Identify which cell holds the provided text, then report its (x, y) central coordinate. 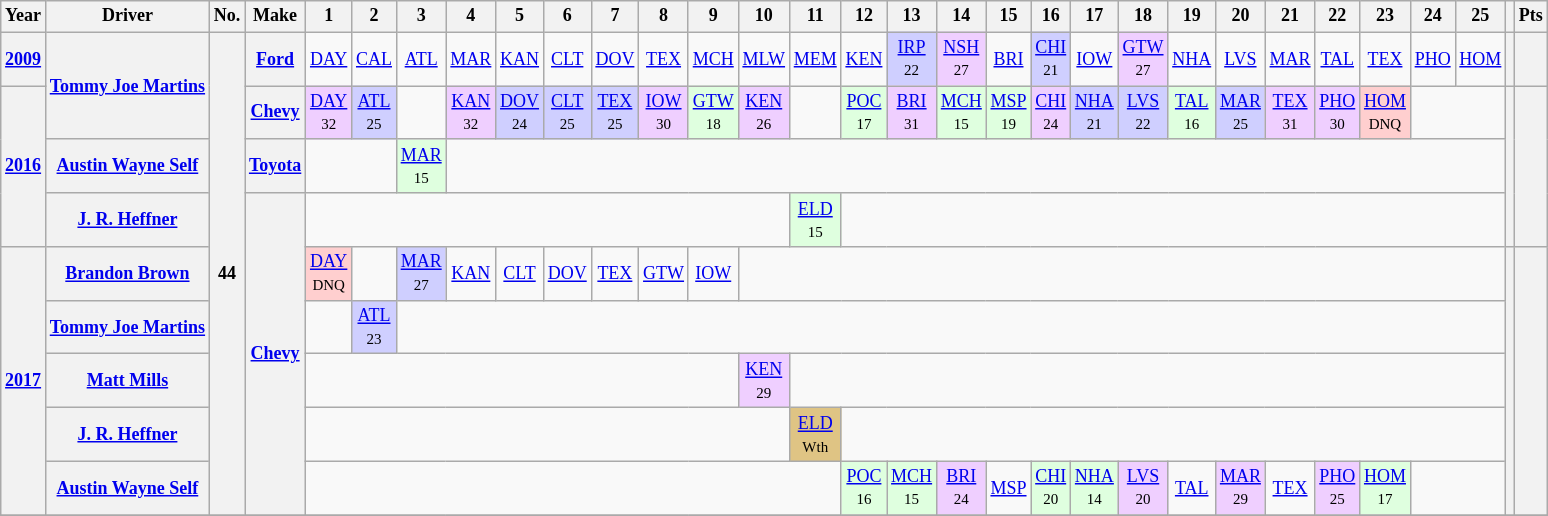
MSP (1008, 488)
13 (912, 16)
PHO25 (1338, 488)
LVS22 (1143, 113)
Toyota (276, 166)
CLT25 (567, 113)
44 (226, 274)
CHI21 (1051, 59)
12 (864, 16)
BRI31 (912, 113)
4 (471, 16)
TAL16 (1192, 113)
22 (1338, 16)
MEM (815, 59)
HOM17 (1386, 488)
CHI20 (1051, 488)
HOM (1480, 59)
NSH27 (961, 59)
GTW27 (1143, 59)
TEX25 (615, 113)
Driver (127, 16)
1 (329, 16)
8 (664, 16)
DAYDNQ (329, 274)
23 (1386, 16)
2016 (24, 166)
2017 (24, 381)
GTW (664, 274)
3 (421, 16)
BRI24 (961, 488)
DOV24 (520, 113)
POC16 (864, 488)
NHA14 (1095, 488)
Ford (276, 59)
11 (815, 16)
BRI (1008, 59)
17 (1095, 16)
ELD15 (815, 220)
21 (1290, 16)
PHO (1432, 59)
PHO30 (1338, 113)
MAR27 (421, 274)
14 (961, 16)
5 (520, 16)
24 (1432, 16)
GTW18 (713, 113)
IRP22 (912, 59)
10 (764, 16)
MAR15 (421, 166)
TEX31 (1290, 113)
No. (226, 16)
NHA21 (1095, 113)
LVS20 (1143, 488)
18 (1143, 16)
HOMDNQ (1386, 113)
KEN29 (764, 381)
MLW (764, 59)
CAL (374, 59)
25 (1480, 16)
MAR29 (1241, 488)
15 (1008, 16)
KEN26 (764, 113)
IOW30 (664, 113)
16 (1051, 16)
Year (24, 16)
7 (615, 16)
CHI24 (1051, 113)
20 (1241, 16)
KAN32 (471, 113)
2 (374, 16)
ATL23 (374, 327)
ATL (421, 59)
LVS (1241, 59)
9 (713, 16)
ELDWth (815, 435)
KEN (864, 59)
MAR25 (1241, 113)
MCH (713, 59)
MSP19 (1008, 113)
Make (276, 16)
2009 (24, 59)
DAY32 (329, 113)
POC17 (864, 113)
Brandon Brown (127, 274)
6 (567, 16)
Matt Mills (127, 381)
ATL25 (374, 113)
Pts (1530, 16)
DAY (329, 59)
19 (1192, 16)
NHA (1192, 59)
